Extract the [X, Y] coordinate from the center of the cell holding the provided text.  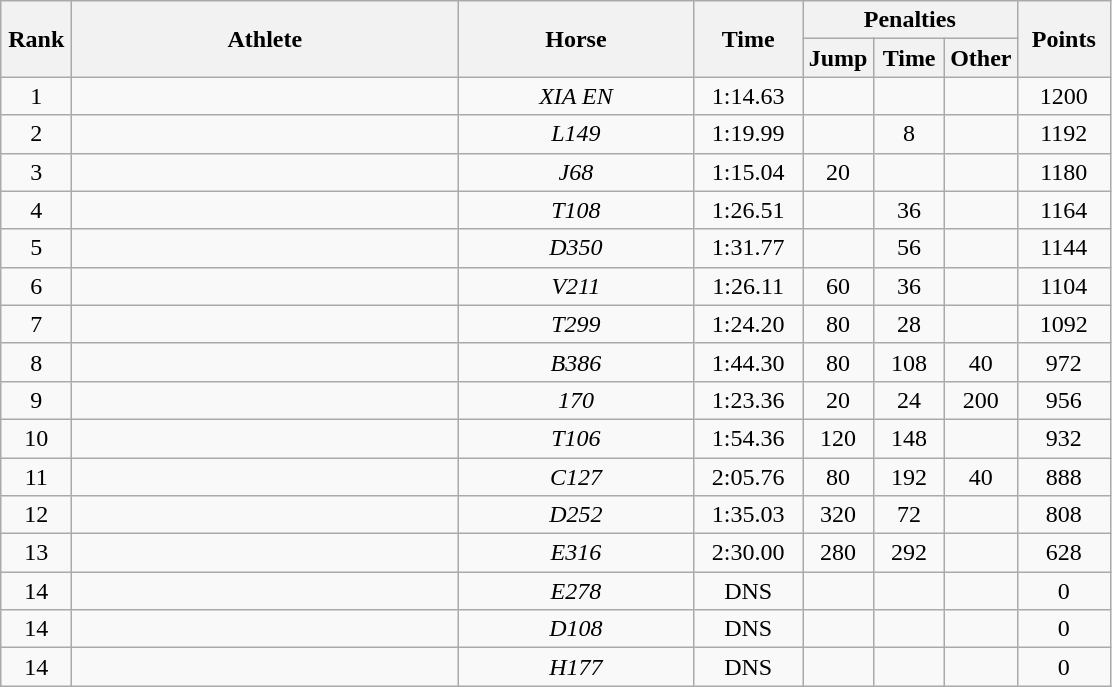
6 [36, 286]
1104 [1064, 286]
2:05.76 [748, 477]
Rank [36, 39]
148 [910, 438]
628 [1064, 553]
72 [910, 515]
D252 [576, 515]
108 [910, 362]
XIA EN [576, 96]
1 [36, 96]
D108 [576, 629]
1092 [1064, 324]
D350 [576, 248]
4 [36, 210]
1192 [1064, 134]
56 [910, 248]
1144 [1064, 248]
E278 [576, 591]
1:44.30 [748, 362]
60 [838, 286]
1:23.36 [748, 400]
1200 [1064, 96]
1180 [1064, 172]
956 [1064, 400]
1:26.51 [748, 210]
9 [36, 400]
Points [1064, 39]
192 [910, 477]
972 [1064, 362]
T299 [576, 324]
Horse [576, 39]
888 [1064, 477]
B386 [576, 362]
3 [36, 172]
1164 [1064, 210]
932 [1064, 438]
L149 [576, 134]
808 [1064, 515]
170 [576, 400]
Jump [838, 58]
1:14.63 [748, 96]
T106 [576, 438]
T108 [576, 210]
2 [36, 134]
292 [910, 553]
1:19.99 [748, 134]
1:26.11 [748, 286]
24 [910, 400]
120 [838, 438]
200 [981, 400]
12 [36, 515]
1:54.36 [748, 438]
1:35.03 [748, 515]
1:15.04 [748, 172]
Athlete [265, 39]
280 [838, 553]
H177 [576, 667]
E316 [576, 553]
1:31.77 [748, 248]
1:24.20 [748, 324]
2:30.00 [748, 553]
5 [36, 248]
11 [36, 477]
Penalties [909, 20]
13 [36, 553]
7 [36, 324]
J68 [576, 172]
V211 [576, 286]
Other [981, 58]
C127 [576, 477]
10 [36, 438]
28 [910, 324]
320 [838, 515]
